Output the (x, y) coordinate of the center of the cell containing the given text.  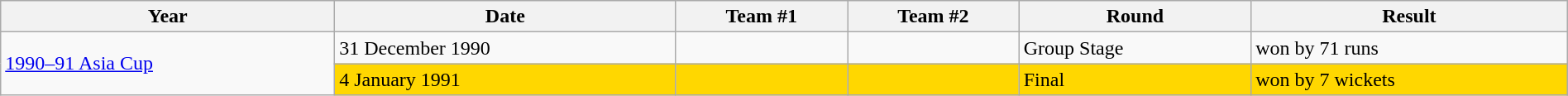
won by 71 runs (1409, 48)
Team #1 (762, 17)
Year (168, 17)
won by 7 wickets (1409, 79)
4 January 1991 (505, 79)
Round (1135, 17)
1990–91 Asia Cup (168, 64)
Date (505, 17)
Result (1409, 17)
Group Stage (1135, 48)
Team #2 (934, 17)
31 December 1990 (505, 48)
Final (1135, 79)
